Extract the (X, Y) coordinate from the center of the cell holding the provided text.  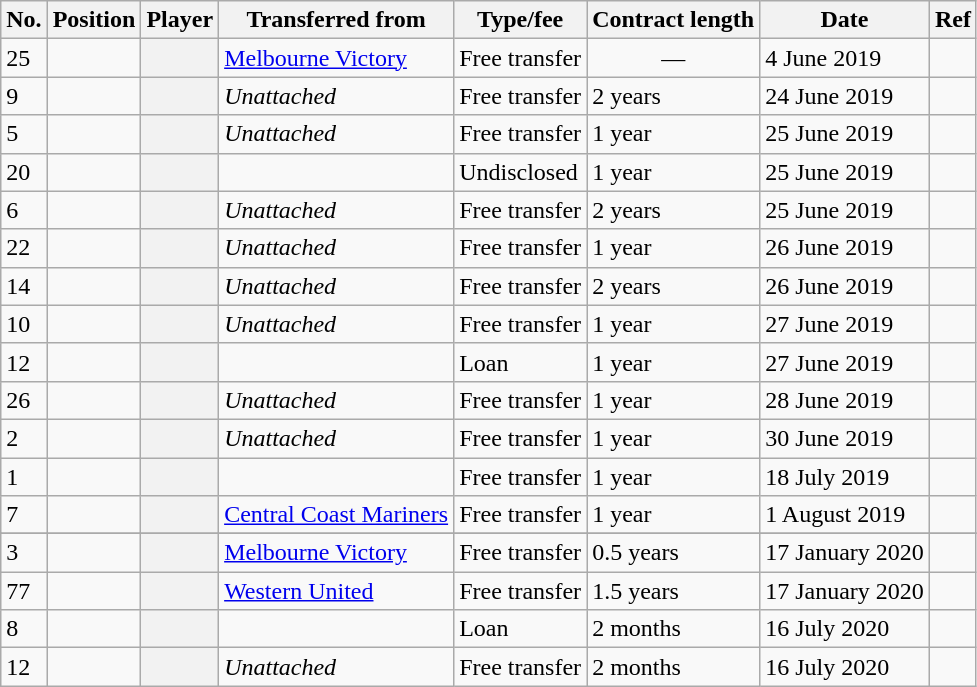
4 June 2019 (845, 58)
7 (24, 515)
Player (180, 20)
9 (24, 96)
28 June 2019 (845, 400)
77 (24, 591)
1.5 years (674, 591)
5 (24, 134)
1 August 2019 (845, 515)
Type/fee (520, 20)
26 (24, 400)
8 (24, 629)
Date (845, 20)
Transferred from (336, 20)
— (674, 58)
Contract length (674, 20)
0.5 years (674, 553)
14 (24, 286)
Ref (952, 20)
Position (94, 20)
18 July 2019 (845, 477)
Undisclosed (520, 172)
10 (24, 324)
22 (24, 248)
Central Coast Mariners (336, 515)
3 (24, 553)
25 (24, 58)
20 (24, 172)
2 (24, 438)
30 June 2019 (845, 438)
6 (24, 210)
1 (24, 477)
No. (24, 20)
24 June 2019 (845, 96)
Western United (336, 591)
